Scan for the cell matching the given text and deliver its (x, y) coordinate at center. 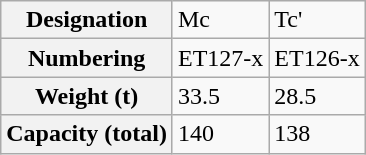
140 (220, 134)
33.5 (220, 96)
Numbering (87, 58)
Capacity (total) (87, 134)
Weight (t) (87, 96)
28.5 (317, 96)
ET127-x (220, 58)
Designation (87, 20)
Tc' (317, 20)
ET126-x (317, 58)
Mc (220, 20)
138 (317, 134)
